Capture the cell that displays the provided text and extract its [x, y] central coordinate. 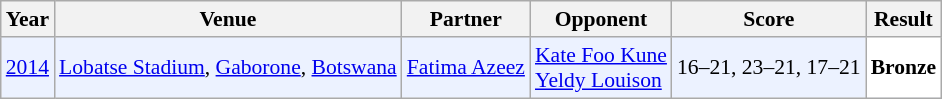
16–21, 23–21, 17–21 [769, 68]
Bronze [904, 68]
Year [28, 19]
Fatima Azeez [466, 68]
Score [769, 19]
2014 [28, 68]
Kate Foo Kune Yeldy Louison [601, 68]
Lobatse Stadium, Gaborone, Botswana [228, 68]
Venue [228, 19]
Opponent [601, 19]
Partner [466, 19]
Result [904, 19]
